Return [X, Y] of the center of cell containing provided text 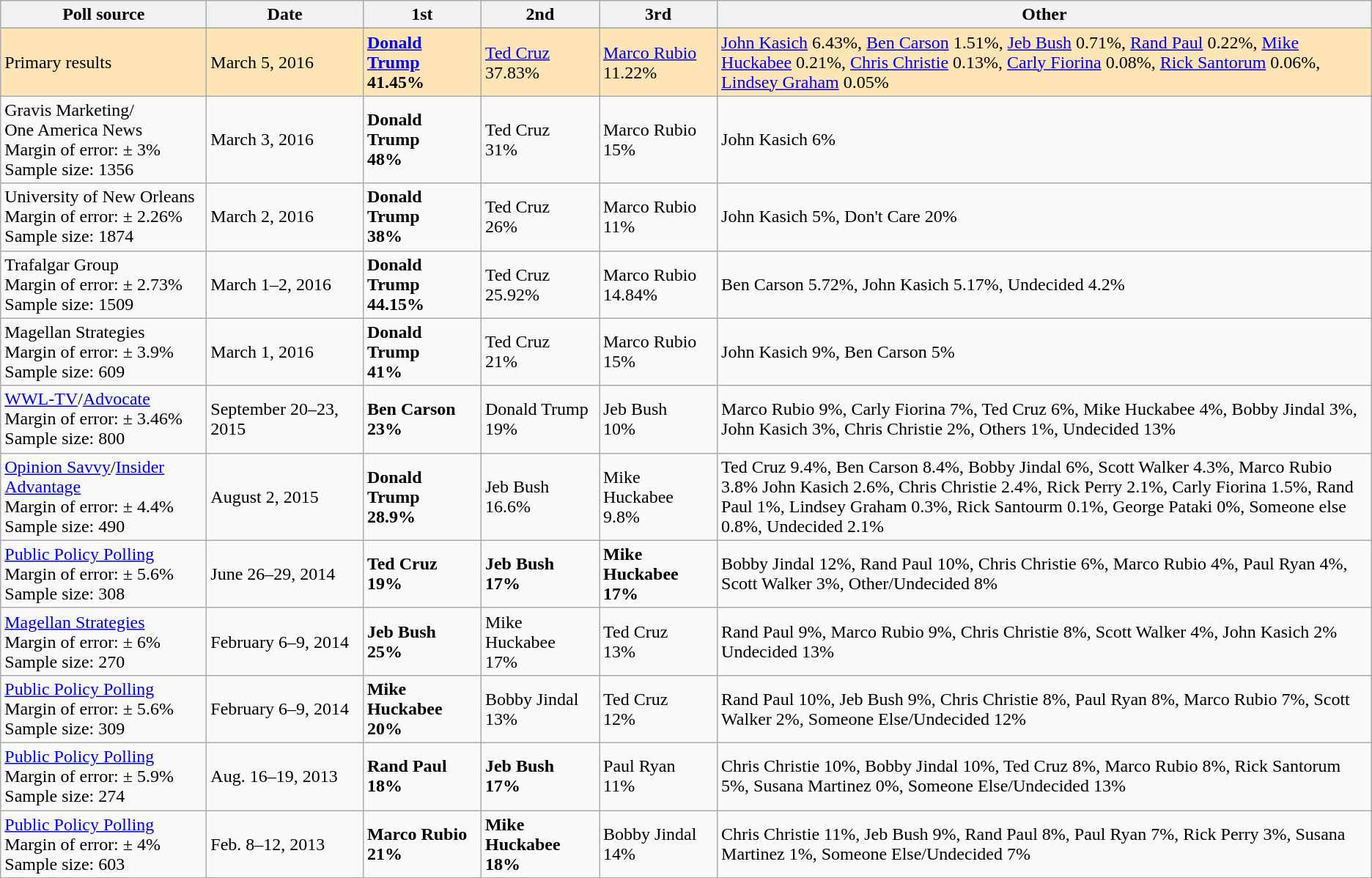
Ben Carson23% [422, 419]
Ted Cruz31% [539, 139]
Ted Cruz12% [658, 709]
Jeb Bush25% [422, 641]
Donald Trump41% [422, 352]
Donald Trump44.15% [422, 284]
Opinion Savvy/Insider AdvantageMargin of error: ± 4.4% Sample size: 490 [104, 497]
Donald Trump41.45% [422, 62]
Public Policy PollingMargin of error: ± 5.6% Sample size: 309 [104, 709]
Aug. 16–19, 2013 [285, 776]
March 5, 2016 [285, 62]
June 26–29, 2014 [285, 574]
Donald Trump38% [422, 217]
March 1–2, 2016 [285, 284]
Ted Cruz13% [658, 641]
Donald Trump28.9% [422, 497]
Public Policy PollingMargin of error: ± 5.6% Sample size: 308 [104, 574]
Marco Rubio11% [658, 217]
Mike Huckabee20% [422, 709]
1st [422, 15]
Mike Huckabee9.8% [658, 497]
September 20–23, 2015 [285, 419]
Magellan StrategiesMargin of error: ± 3.9% Sample size: 609 [104, 352]
Ben Carson 5.72%, John Kasich 5.17%, Undecided 4.2% [1045, 284]
Donald Trump48% [422, 139]
Ted Cruz25.92% [539, 284]
Date [285, 15]
Bobby Jindal13% [539, 709]
Magellan StrategiesMargin of error: ± 6% Sample size: 270 [104, 641]
March 3, 2016 [285, 139]
John Kasich 9%, Ben Carson 5% [1045, 352]
Donald Trump 19% [539, 419]
WWL-TV/AdvocateMargin of error: ± 3.46% Sample size: 800 [104, 419]
Ted Cruz19% [422, 574]
Rand Paul 9%, Marco Rubio 9%, Chris Christie 8%, Scott Walker 4%, John Kasich 2% Undecided 13% [1045, 641]
Ted Cruz37.83% [539, 62]
Marco Rubio14.84% [658, 284]
3rd [658, 15]
John Kasich 5%, Don't Care 20% [1045, 217]
Paul Ryan11% [658, 776]
2nd [539, 15]
Jeb Bush16.6% [539, 497]
Poll source [104, 15]
Public Policy PollingMargin of error: ± 4% Sample size: 603 [104, 844]
Bobby Jindal 12%, Rand Paul 10%, Chris Christie 6%, Marco Rubio 4%, Paul Ryan 4%, Scott Walker 3%, Other/Undecided 8% [1045, 574]
Marco Rubio11.22% [658, 62]
August 2, 2015 [285, 497]
Gravis Marketing/One America NewsMargin of error: ± 3% Sample size: 1356 [104, 139]
Public Policy PollingMargin of error: ± 5.9% Sample size: 274 [104, 776]
Ted Cruz21% [539, 352]
Primary results [104, 62]
March 1, 2016 [285, 352]
Jeb Bush10% [658, 419]
Rand Paul 10%, Jeb Bush 9%, Chris Christie 8%, Paul Ryan 8%, Marco Rubio 7%, Scott Walker 2%, Someone Else/Undecided 12% [1045, 709]
University of New OrleansMargin of error: ± 2.26% Sample size: 1874 [104, 217]
John Kasich 6% [1045, 139]
Marco Rubio21% [422, 844]
Other [1045, 15]
March 2, 2016 [285, 217]
Marco Rubio 9%, Carly Fiorina 7%, Ted Cruz 6%, Mike Huckabee 4%, Bobby Jindal 3%, John Kasich 3%, Chris Christie 2%, Others 1%, Undecided 13% [1045, 419]
Mike Huckabee18% [539, 844]
Chris Christie 11%, Jeb Bush 9%, Rand Paul 8%, Paul Ryan 7%, Rick Perry 3%, Susana Martinez 1%, Someone Else/Undecided 7% [1045, 844]
Bobby Jindal14% [658, 844]
Rand Paul18% [422, 776]
Feb. 8–12, 2013 [285, 844]
Chris Christie 10%, Bobby Jindal 10%, Ted Cruz 8%, Marco Rubio 8%, Rick Santorum 5%, Susana Martinez 0%, Someone Else/Undecided 13% [1045, 776]
Trafalgar GroupMargin of error: ± 2.73% Sample size: 1509 [104, 284]
Ted Cruz26% [539, 217]
